Return (x, y) of the center of cell containing provided text 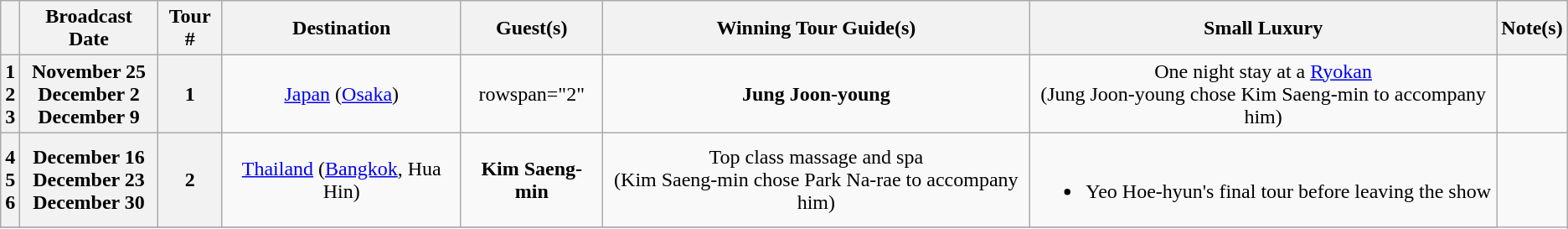
123 (10, 94)
1 (189, 94)
Kim Saeng-min (531, 180)
Note(s) (1532, 29)
rowspan="2" (531, 94)
Tour # (189, 29)
November 25December 2December 9 (89, 94)
Top class massage and spa(Kim Saeng-min chose Park Na-rae to accompany him) (816, 180)
Japan (Osaka) (342, 94)
Destination (342, 29)
Yeo Hoe-hyun's final tour before leaving the show (1263, 180)
Winning Tour Guide(s) (816, 29)
Small Luxury (1263, 29)
December 16December 23December 30 (89, 180)
One night stay at a Ryokan(Jung Joon-young chose Kim Saeng-min to accompany him) (1263, 94)
456 (10, 180)
Broadcast Date (89, 29)
Jung Joon-young (816, 94)
2 (189, 180)
Guest(s) (531, 29)
Thailand (Bangkok, Hua Hin) (342, 180)
